Return the (x, y) coordinate for the center point of the cell that contains the specified text.  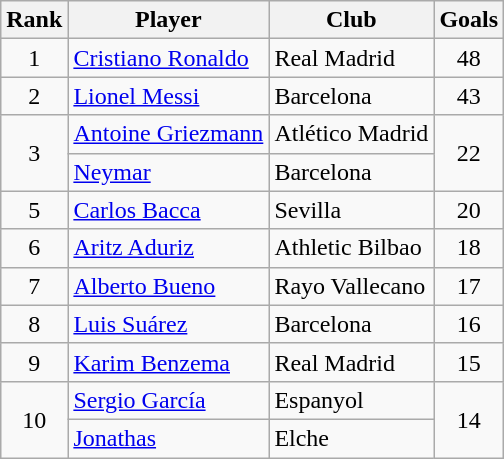
Cristiano Ronaldo (168, 58)
10 (34, 419)
Alberto Bueno (168, 286)
Karim Benzema (168, 362)
Carlos Bacca (168, 210)
16 (469, 324)
Goals (469, 20)
Aritz Aduriz (168, 248)
3 (34, 153)
8 (34, 324)
Club (352, 20)
6 (34, 248)
43 (469, 96)
5 (34, 210)
48 (469, 58)
Player (168, 20)
Sergio García (168, 400)
Sevilla (352, 210)
Jonathas (168, 438)
15 (469, 362)
14 (469, 419)
Lionel Messi (168, 96)
22 (469, 153)
1 (34, 58)
Luis Suárez (168, 324)
Neymar (168, 172)
7 (34, 286)
Espanyol (352, 400)
17 (469, 286)
20 (469, 210)
Rank (34, 20)
Elche (352, 438)
Rayo Vallecano (352, 286)
18 (469, 248)
Athletic Bilbao (352, 248)
2 (34, 96)
Antoine Griezmann (168, 134)
9 (34, 362)
Atlético Madrid (352, 134)
